Scan for the cell matching the given text and deliver its [X, Y] coordinate at center. 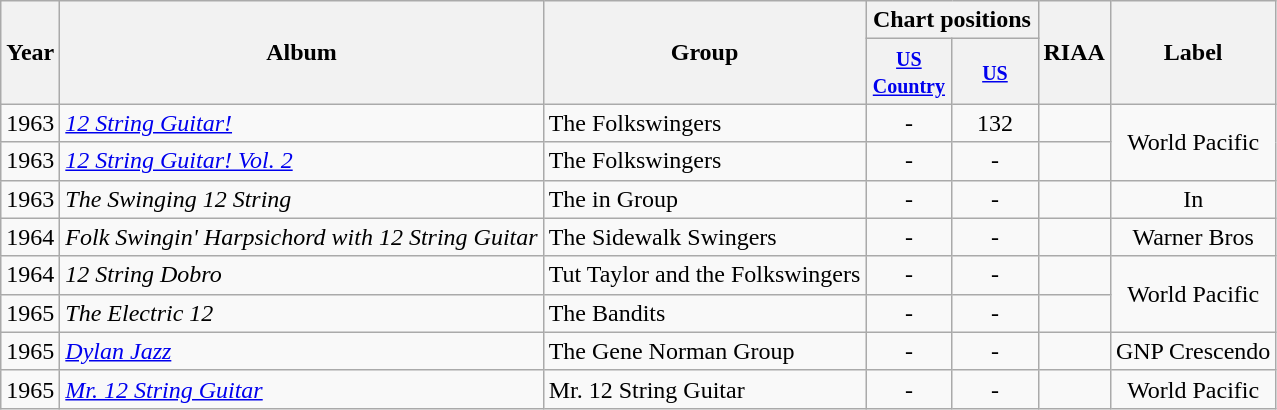
Album [302, 52]
The Gene Norman Group [704, 351]
RIAA [1074, 52]
GNP Crescendo [1192, 351]
Folk Swingin' Harpsichord with 12 String Guitar [302, 237]
132 [995, 123]
The in Group [704, 199]
US Country [909, 72]
The Electric 12 [302, 313]
Warner Bros [1192, 237]
Tut Taylor and the Folkswingers [704, 275]
The Sidewalk Swingers [704, 237]
The Swinging 12 String [302, 199]
Group [704, 52]
US [995, 72]
The Bandits [704, 313]
12 String Guitar! [302, 123]
12 String Guitar! Vol. 2 [302, 161]
Year [30, 52]
Chart positions [952, 20]
Label [1192, 52]
12 String Dobro [302, 275]
Dylan Jazz [302, 351]
In [1192, 199]
